Return (X, Y) of the center of cell containing provided text 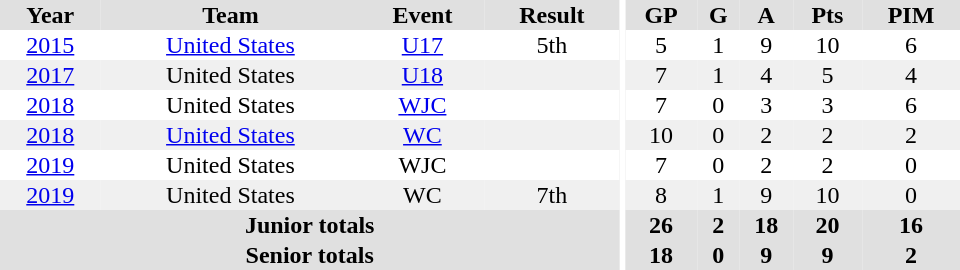
Event (422, 15)
26 (661, 225)
8 (661, 195)
U17 (422, 45)
20 (828, 225)
Pts (828, 15)
2015 (50, 45)
Team (231, 15)
A (766, 15)
Result (552, 15)
PIM (911, 15)
Junior totals (310, 225)
GP (661, 15)
16 (911, 225)
2017 (50, 75)
7th (552, 195)
Senior totals (310, 255)
U18 (422, 75)
Year (50, 15)
G (718, 15)
5th (552, 45)
